Detect which cell encompasses the target text, then output its [X, Y] center coordinate. 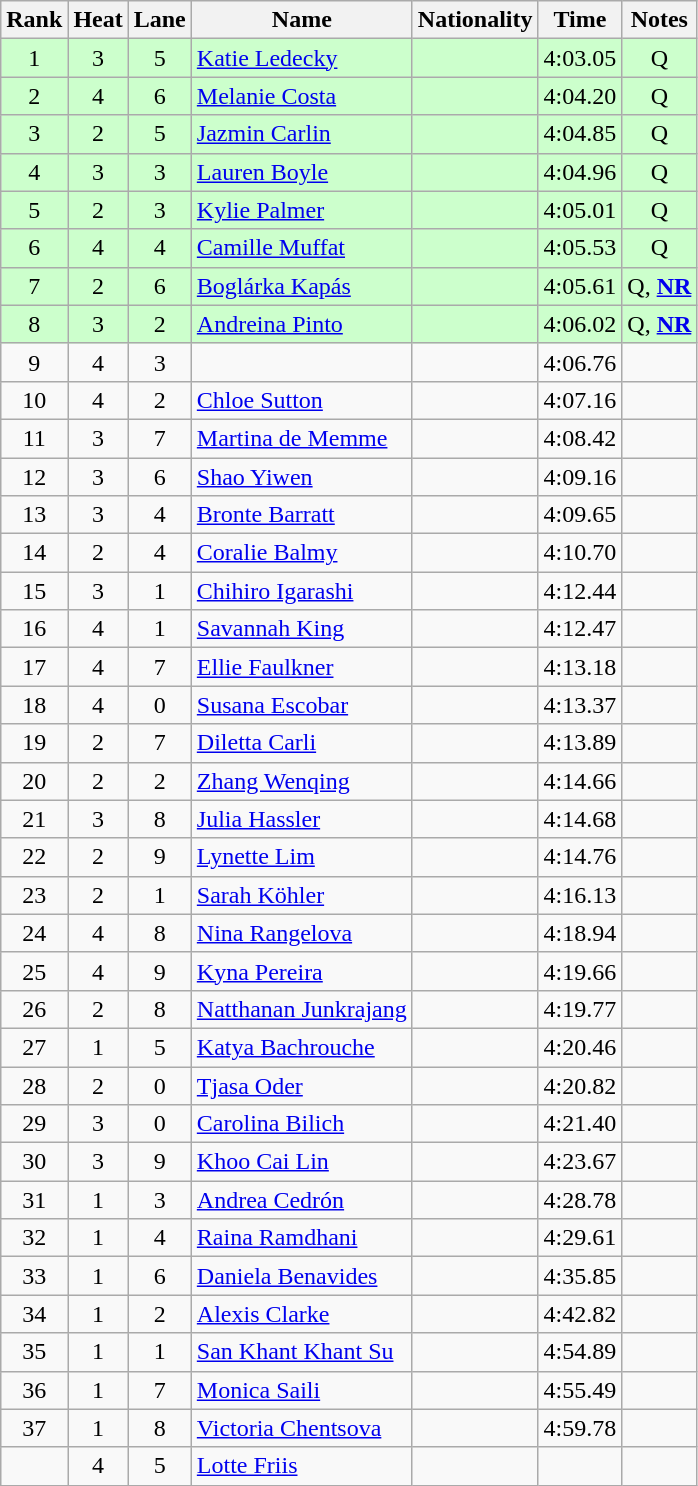
4:03.05 [580, 58]
4:06.76 [580, 362]
4:08.42 [580, 438]
23 [34, 895]
26 [34, 1009]
11 [34, 438]
Melanie Costa [302, 96]
Nationality [475, 20]
18 [34, 705]
4:35.85 [580, 1276]
14 [34, 553]
Natthanan Junkrajang [302, 1009]
Bronte Barratt [302, 515]
34 [34, 1314]
Katya Bachrouche [302, 1047]
Kylie Palmer [302, 210]
4:10.70 [580, 553]
27 [34, 1047]
4:05.53 [580, 248]
Chloe Sutton [302, 400]
Jazmin Carlin [302, 134]
4:07.16 [580, 400]
Andreina Pinto [302, 324]
Name [302, 20]
Lotte Friis [302, 1466]
32 [34, 1238]
33 [34, 1276]
San Khant Khant Su [302, 1352]
Victoria Chentsova [302, 1428]
31 [34, 1200]
Monica Saili [302, 1390]
4:06.02 [580, 324]
Raina Ramdhani [302, 1238]
4:21.40 [580, 1124]
Lauren Boyle [302, 172]
22 [34, 857]
24 [34, 933]
Julia Hassler [302, 819]
Chihiro Igarashi [302, 591]
Kyna Pereira [302, 971]
30 [34, 1162]
4:19.77 [580, 1009]
Notes [660, 20]
29 [34, 1124]
4:23.67 [580, 1162]
Shao Yiwen [302, 477]
4:12.47 [580, 629]
Rank [34, 20]
Boglárka Kapás [302, 286]
4:14.76 [580, 857]
Savannah King [302, 629]
4:18.94 [580, 933]
36 [34, 1390]
37 [34, 1428]
Andrea Cedrón [302, 1200]
12 [34, 477]
4:05.01 [580, 210]
4:20.46 [580, 1047]
4:16.13 [580, 895]
4:55.49 [580, 1390]
4:13.37 [580, 705]
Heat [98, 20]
4:19.66 [580, 971]
Zhang Wenqing [302, 781]
Diletta Carli [302, 743]
25 [34, 971]
4:59.78 [580, 1428]
4:12.44 [580, 591]
4:13.18 [580, 667]
4:04.20 [580, 96]
17 [34, 667]
4:14.68 [580, 819]
Lane [160, 20]
10 [34, 400]
4:20.82 [580, 1085]
35 [34, 1352]
4:05.61 [580, 286]
21 [34, 819]
Tjasa Oder [302, 1085]
4:29.61 [580, 1238]
13 [34, 515]
4:09.65 [580, 515]
16 [34, 629]
Martina de Memme [302, 438]
Khoo Cai Lin [302, 1162]
4:14.66 [580, 781]
Alexis Clarke [302, 1314]
4:54.89 [580, 1352]
19 [34, 743]
4:13.89 [580, 743]
Carolina Bilich [302, 1124]
4:04.96 [580, 172]
4:42.82 [580, 1314]
Time [580, 20]
15 [34, 591]
Susana Escobar [302, 705]
20 [34, 781]
Coralie Balmy [302, 553]
Sarah Köhler [302, 895]
4:28.78 [580, 1200]
Ellie Faulkner [302, 667]
Lynette Lim [302, 857]
Camille Muffat [302, 248]
4:09.16 [580, 477]
28 [34, 1085]
Katie Ledecky [302, 58]
Nina Rangelova [302, 933]
Daniela Benavides [302, 1276]
4:04.85 [580, 134]
